For the text-containing cell, return its midpoint in [x, y] coordinate format. 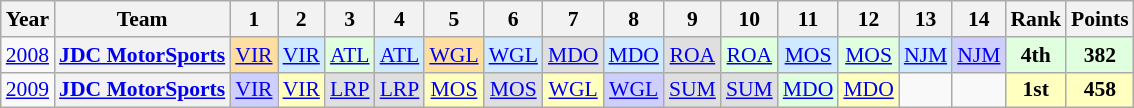
2009 [28, 90]
13 [926, 19]
Points [1100, 19]
2008 [28, 55]
8 [634, 19]
7 [574, 19]
12 [868, 19]
10 [750, 19]
4th [1036, 55]
4 [400, 19]
6 [514, 19]
Rank [1036, 19]
382 [1100, 55]
1 [254, 19]
Year [28, 19]
1st [1036, 90]
5 [454, 19]
458 [1100, 90]
2 [302, 19]
Team [142, 19]
14 [978, 19]
11 [808, 19]
9 [692, 19]
3 [350, 19]
